Search for the cell housing the specified text and yield its [X, Y] center coordinate. 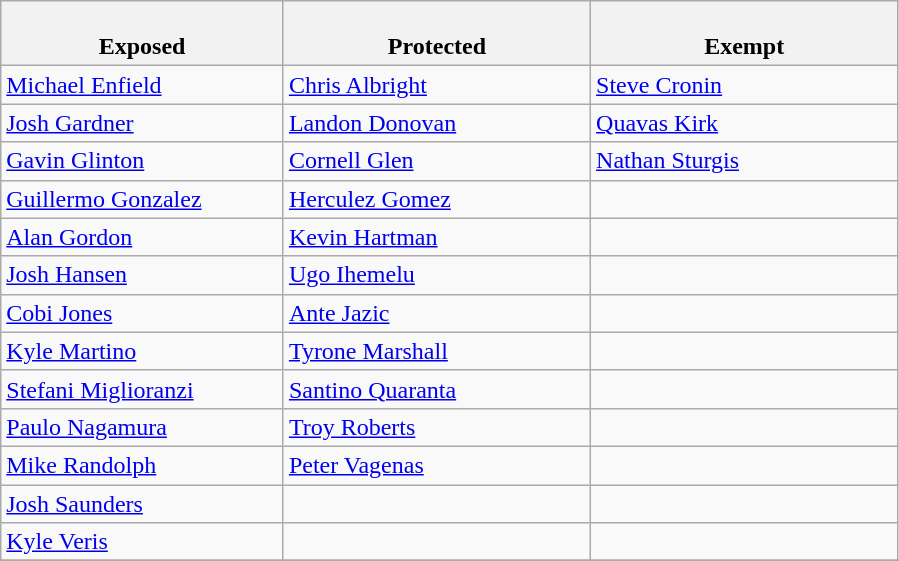
Exempt [744, 34]
Kyle Veris [142, 542]
Guillermo Gonzalez [142, 199]
Josh Hansen [142, 275]
Kyle Martino [142, 351]
Nathan Sturgis [744, 161]
Peter Vagenas [436, 465]
Alan Gordon [142, 237]
Cornell Glen [436, 161]
Josh Saunders [142, 503]
Gavin Glinton [142, 161]
Herculez Gomez [436, 199]
Stefani Miglioranzi [142, 389]
Kevin Hartman [436, 237]
Quavas Kirk [744, 123]
Troy Roberts [436, 427]
Ante Jazic [436, 313]
Landon Donovan [436, 123]
Protected [436, 34]
Mike Randolph [142, 465]
Ugo Ihemelu [436, 275]
Josh Gardner [142, 123]
Exposed [142, 34]
Paulo Nagamura [142, 427]
Cobi Jones [142, 313]
Chris Albright [436, 85]
Tyrone Marshall [436, 351]
Steve Cronin [744, 85]
Santino Quaranta [436, 389]
Michael Enfield [142, 85]
